Scan for the cell matching the given text and deliver its (x, y) coordinate at center. 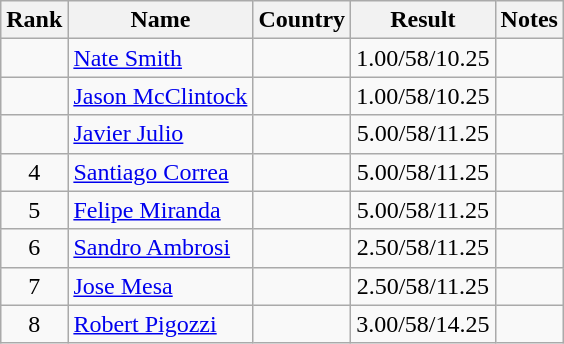
Robert Pigozzi (160, 324)
3.00/58/14.25 (423, 324)
6 (34, 248)
Felipe Miranda (160, 210)
Javier Julio (160, 134)
Rank (34, 20)
Nate Smith (160, 58)
Name (160, 20)
Notes (529, 20)
4 (34, 172)
8 (34, 324)
Country (302, 20)
Result (423, 20)
Sandro Ambrosi (160, 248)
5 (34, 210)
Santiago Correa (160, 172)
Jason McClintock (160, 96)
7 (34, 286)
Jose Mesa (160, 286)
